Return the [X, Y] coordinate for the center point of the cell that contains the specified text.  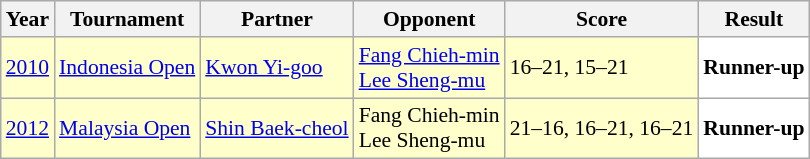
2010 [28, 68]
Indonesia Open [127, 68]
Malaysia Open [127, 128]
Tournament [127, 19]
Opponent [430, 19]
Kwon Yi-goo [276, 68]
Result [754, 19]
21–16, 16–21, 16–21 [602, 128]
Partner [276, 19]
Year [28, 19]
16–21, 15–21 [602, 68]
2012 [28, 128]
Score [602, 19]
Shin Baek-cheol [276, 128]
